Pinpoint the cell where the given text exists, returning its (X, Y) midpoint coordinate. 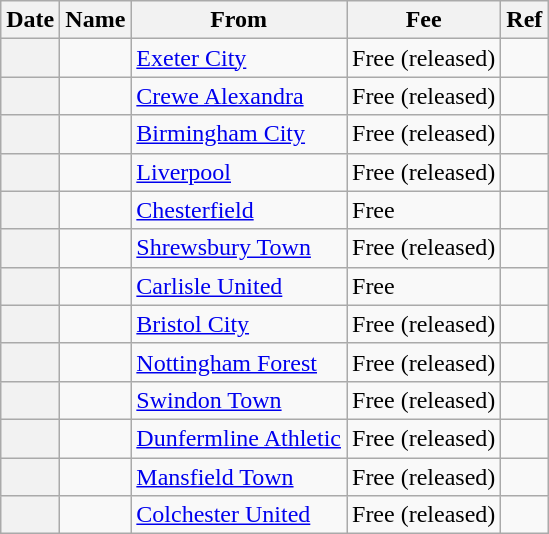
Dunfermline Athletic (239, 438)
From (239, 20)
Liverpool (239, 172)
Carlisle United (239, 286)
Birmingham City (239, 134)
Date (30, 20)
Colchester United (239, 515)
Crewe Alexandra (239, 96)
Nottingham Forest (239, 362)
Exeter City (239, 58)
Name (96, 20)
Bristol City (239, 324)
Ref (524, 20)
Shrewsbury Town (239, 248)
Chesterfield (239, 210)
Swindon Town (239, 400)
Mansfield Town (239, 477)
Fee (423, 20)
